Determine the (X, Y) coordinate at the center of the cell enclosing the given text.  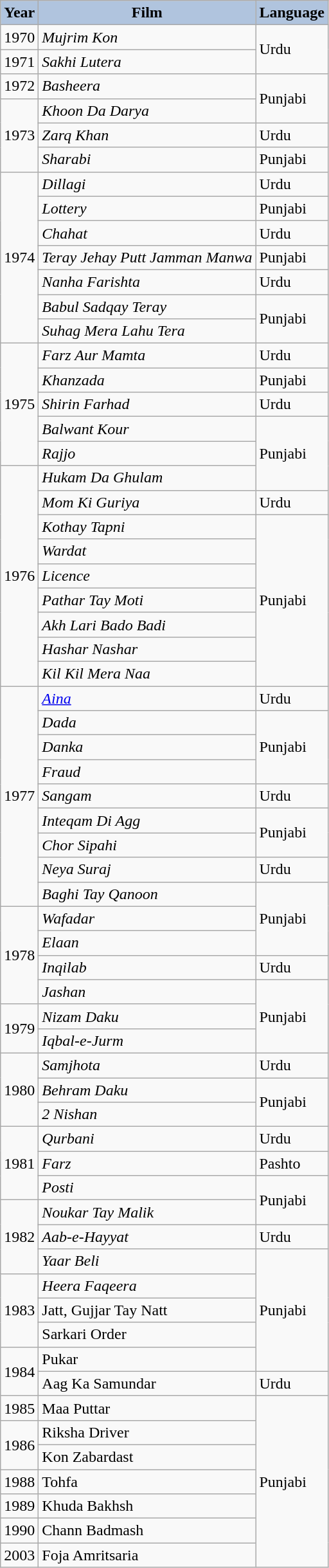
Wardat (147, 551)
Hukam Da Ghulam (147, 478)
Heera Faqeera (147, 1286)
Chor Sipahi (147, 845)
Khanzada (147, 380)
Sarkari Order (147, 1335)
Inteqam Di Agg (147, 821)
Samjhota (147, 1065)
Mom Ki Guriya (147, 502)
Khoon Da Darya (147, 111)
1989 (19, 1506)
1974 (19, 257)
1973 (19, 135)
Farz Aur Mamta (147, 356)
Language (292, 13)
Farz (147, 1163)
1984 (19, 1371)
Posti (147, 1188)
Chann Badmash (147, 1531)
Noukar Tay Malik (147, 1212)
Riksha Driver (147, 1432)
Kon Zabardast (147, 1457)
Aina (147, 698)
Foja Amritsaria (147, 1555)
1975 (19, 405)
Dillagi (147, 184)
Qurbani (147, 1139)
1982 (19, 1237)
Baghi Tay Qanoon (147, 894)
Aag Ka Samundar (147, 1383)
Yaar Beli (147, 1261)
Sangam (147, 796)
Inqilab (147, 967)
Babul Sadqay Teray (147, 307)
Tohfa (147, 1481)
Zarq Khan (147, 135)
Fraud (147, 772)
1981 (19, 1163)
1988 (19, 1481)
1970 (19, 37)
Khuda Bakhsh (147, 1506)
Teray Jehay Putt Jamman Manwa (147, 257)
1972 (19, 86)
1979 (19, 1028)
Nanha Farishta (147, 282)
Maa Puttar (147, 1408)
Mujrim Kon (147, 37)
Film (147, 13)
Aab-e-Hayyat (147, 1237)
Neya Suraj (147, 870)
1986 (19, 1445)
Licence (147, 576)
Basheera (147, 86)
1980 (19, 1089)
1976 (19, 576)
Shirin Farhad (147, 405)
1990 (19, 1531)
Rajjo (147, 453)
Akh Lari Bado Badi (147, 624)
2003 (19, 1555)
Wafadar (147, 918)
Hashar Nashar (147, 649)
Sakhi Lutera (147, 62)
Lottery (147, 208)
Kil Kil Mera Naa (147, 673)
Elaan (147, 943)
Danka (147, 747)
Chahat (147, 233)
Dada (147, 723)
1977 (19, 796)
Pukar (147, 1359)
2 Nishan (147, 1115)
Sharabi (147, 160)
Balwant Kour (147, 429)
Iqbal-e-Jurm (147, 1041)
1983 (19, 1310)
Nizam Daku (147, 1016)
Pashto (292, 1163)
1978 (19, 955)
1985 (19, 1408)
Pathar Tay Moti (147, 600)
Behram Daku (147, 1090)
Kothay Tapni (147, 527)
Suhag Mera Lahu Tera (147, 331)
Jashan (147, 992)
1971 (19, 62)
Jatt, Gujjar Tay Natt (147, 1310)
Year (19, 13)
